Return the [X, Y] coordinate for the center point of the cell that contains the specified text.  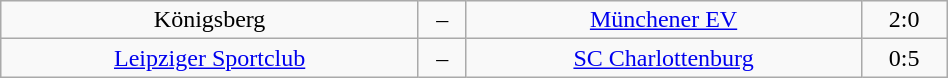
Münchener EV [664, 20]
Leipziger Sportclub [210, 58]
SC Charlottenburg [664, 58]
Königsberg [210, 20]
2:0 [904, 20]
0:5 [904, 58]
